From the cell containing the given text, extract its center point as [x, y] coordinate. 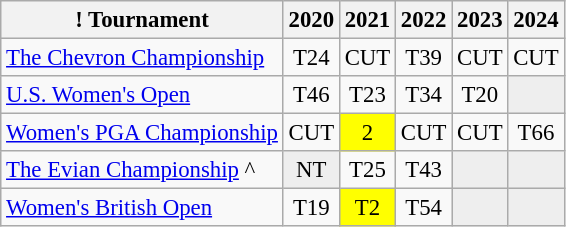
T46 [311, 95]
2020 [311, 20]
The Evian Championship ^ [142, 170]
T34 [424, 95]
T25 [367, 170]
T39 [424, 58]
T20 [480, 95]
T43 [424, 170]
2023 [480, 20]
NT [311, 170]
The Chevron Championship [142, 58]
2024 [536, 20]
! Tournament [142, 20]
2021 [367, 20]
Women's British Open [142, 208]
2 [367, 133]
T24 [311, 58]
Women's PGA Championship [142, 133]
T66 [536, 133]
T2 [367, 208]
T23 [367, 95]
T54 [424, 208]
2022 [424, 20]
U.S. Women's Open [142, 95]
T19 [311, 208]
